Output the (x, y) coordinate of the center of the cell containing the given text.  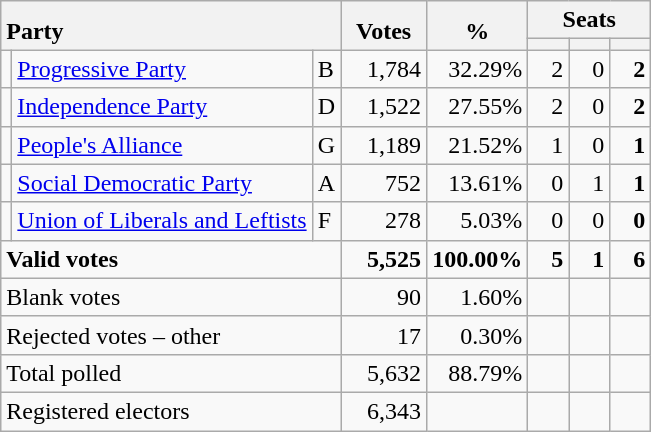
D (326, 107)
Seats (590, 20)
17 (384, 335)
13.61% (478, 183)
Votes (384, 26)
G (326, 145)
Valid votes (171, 259)
F (326, 221)
6,343 (384, 411)
Registered electors (171, 411)
5,525 (384, 259)
0.30% (478, 335)
5.03% (478, 221)
B (326, 69)
Blank votes (171, 297)
752 (384, 183)
278 (384, 221)
Independence Party (162, 107)
1.60% (478, 297)
Party (171, 26)
5 (548, 259)
Total polled (171, 373)
1,522 (384, 107)
Rejected votes – other (171, 335)
A (326, 183)
6 (630, 259)
27.55% (478, 107)
5,632 (384, 373)
People's Alliance (162, 145)
% (478, 26)
1,189 (384, 145)
Union of Liberals and Leftists (162, 221)
21.52% (478, 145)
32.29% (478, 69)
90 (384, 297)
1,784 (384, 69)
Progressive Party (162, 69)
88.79% (478, 373)
100.00% (478, 259)
Social Democratic Party (162, 183)
